Capture the cell that displays the provided text and extract its (x, y) central coordinate. 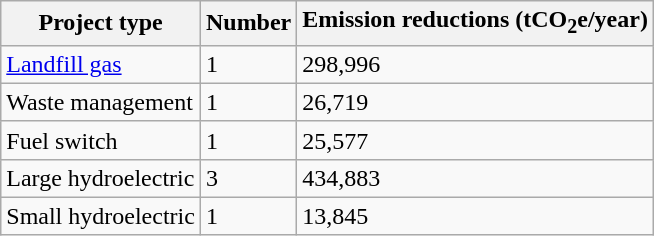
26,719 (476, 102)
Landfill gas (101, 64)
13,845 (476, 216)
Fuel switch (101, 140)
3 (248, 178)
Small hydroelectric (101, 216)
Large hydroelectric (101, 178)
Emission reductions (tCO2e/year) (476, 23)
Project type (101, 23)
434,883 (476, 178)
Waste management (101, 102)
25,577 (476, 140)
Number (248, 23)
298,996 (476, 64)
